Return the (x, y) coordinate for the center point of the cell that contains the specified text.  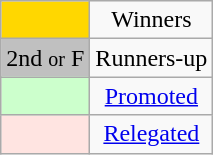
2nd or F (46, 58)
Runners-up (152, 58)
Promoted (152, 96)
Winners (152, 20)
Relegated (152, 134)
